Pinpoint the cell where the given text exists, returning its [x, y] midpoint coordinate. 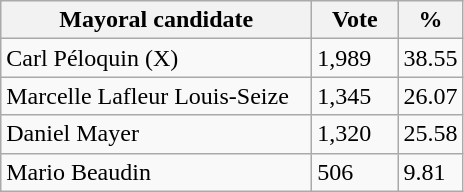
Vote [355, 20]
25.58 [430, 134]
506 [355, 172]
38.55 [430, 58]
Mayoral candidate [156, 20]
1,320 [355, 134]
1,989 [355, 58]
9.81 [430, 172]
Mario Beaudin [156, 172]
Marcelle Lafleur Louis-Seize [156, 96]
Daniel Mayer [156, 134]
1,345 [355, 96]
Carl Péloquin (X) [156, 58]
% [430, 20]
26.07 [430, 96]
